Return the [x, y] coordinate for the center point of the cell that contains the specified text.  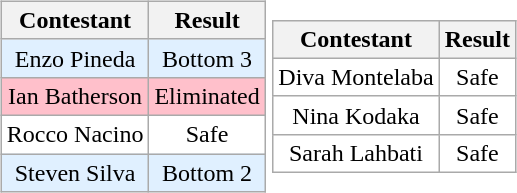
Bottom 3 [207, 58]
Bottom 2 [207, 173]
Steven Silva [75, 173]
Eliminated [207, 96]
Nina Kodaka [356, 115]
Enzo Pineda [75, 58]
Rocco Nacino [75, 134]
Diva Montelaba [356, 77]
Ian Batherson [75, 96]
Sarah Lahbati [356, 153]
